For the text-containing cell, return its midpoint in (X, Y) coordinate format. 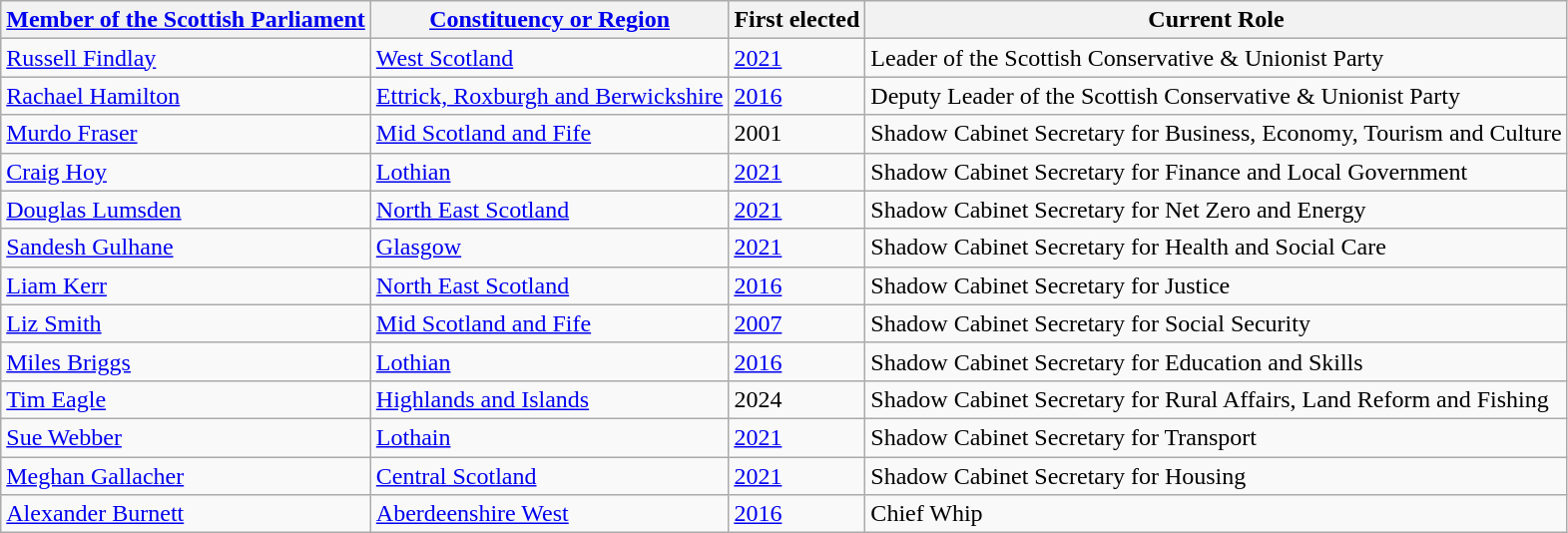
Meghan Gallacher (186, 476)
Shadow Cabinet Secretary for Finance and Local Government (1216, 172)
Highlands and Islands (549, 399)
First elected (796, 20)
Sandesh Gulhane (186, 248)
Shadow Cabinet Secretary for Net Zero and Energy (1216, 210)
Deputy Leader of the Scottish Conservative & Unionist Party (1216, 96)
Shadow Cabinet Secretary for Social Security (1216, 323)
Lothain (549, 437)
2001 (796, 134)
2024 (796, 399)
Chief Whip (1216, 514)
Shadow Cabinet Secretary for Health and Social Care (1216, 248)
West Scotland (549, 58)
Shadow Cabinet Secretary for Housing (1216, 476)
Constituency or Region (549, 20)
Miles Briggs (186, 361)
Shadow Cabinet Secretary for Business, Economy, Tourism and Culture (1216, 134)
Current Role (1216, 20)
Russell Findlay (186, 58)
Central Scotland (549, 476)
Liam Kerr (186, 285)
Tim Eagle (186, 399)
Rachael Hamilton (186, 96)
Sue Webber (186, 437)
Murdo Fraser (186, 134)
Alexander Burnett (186, 514)
Member of the Scottish Parliament (186, 20)
Craig Hoy (186, 172)
Douglas Lumsden (186, 210)
2007 (796, 323)
Shadow Cabinet Secretary for Rural Affairs, Land Reform and Fishing (1216, 399)
Shadow Cabinet Secretary for Justice (1216, 285)
Aberdeenshire West (549, 514)
Shadow Cabinet Secretary for Education and Skills (1216, 361)
Leader of the Scottish Conservative & Unionist Party (1216, 58)
Ettrick, Roxburgh and Berwickshire (549, 96)
Shadow Cabinet Secretary for Transport (1216, 437)
Liz Smith (186, 323)
Glasgow (549, 248)
